From the cell containing the given text, extract its center point as (x, y) coordinate. 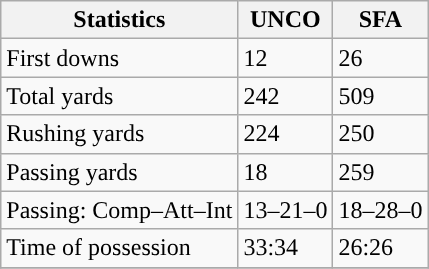
SFA (380, 20)
Statistics (120, 20)
Rushing yards (120, 134)
18–28–0 (380, 210)
13–21–0 (286, 210)
224 (286, 134)
26:26 (380, 248)
Passing: Comp–Att–Int (120, 210)
509 (380, 96)
33:34 (286, 248)
250 (380, 134)
26 (380, 58)
Total yards (120, 96)
12 (286, 58)
Passing yards (120, 172)
18 (286, 172)
First downs (120, 58)
Time of possession (120, 248)
242 (286, 96)
UNCO (286, 20)
259 (380, 172)
